Output the (x, y) coordinate of the center of the cell containing the given text.  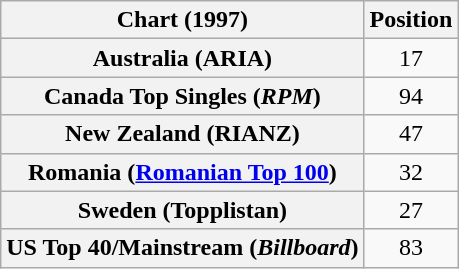
Canada Top Singles (RPM) (182, 96)
Australia (ARIA) (182, 58)
Sweden (Topplistan) (182, 210)
47 (411, 134)
Chart (1997) (182, 20)
US Top 40/Mainstream (Billboard) (182, 248)
94 (411, 96)
17 (411, 58)
32 (411, 172)
27 (411, 210)
Romania (Romanian Top 100) (182, 172)
Position (411, 20)
New Zealand (RIANZ) (182, 134)
83 (411, 248)
